Provide the (x, y) coordinate of the cell's center where the given text is located.  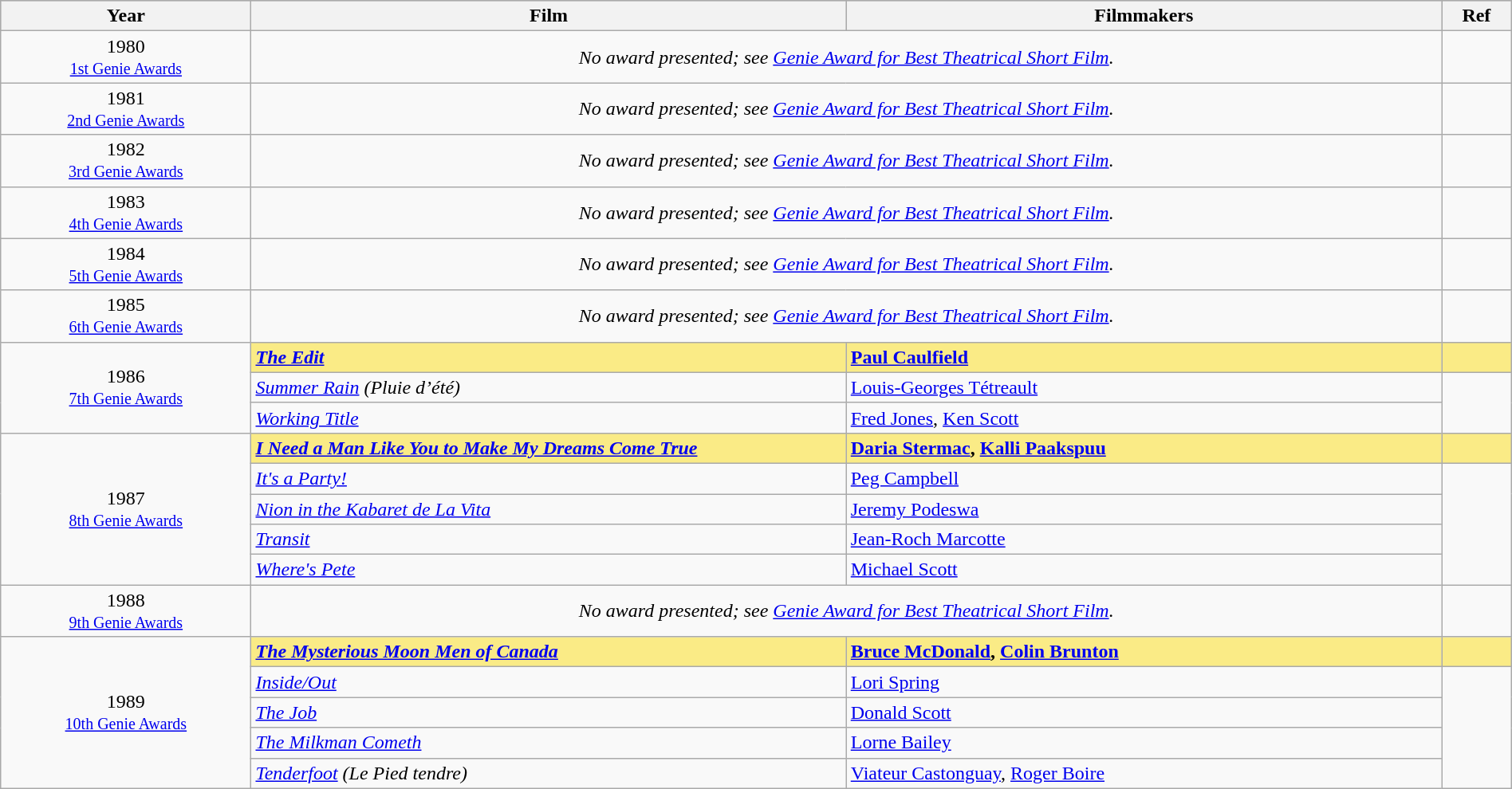
1984 5th Genie Awards (126, 265)
The Mysterious Moon Men of Canada (549, 652)
1986 7th Genie Awards (126, 387)
The Edit (549, 357)
Where's Pete (549, 570)
1982 3rd Genie Awards (126, 161)
Transit (549, 540)
1988 9th Genie Awards (126, 610)
Michael Scott (1144, 570)
Jeremy Podeswa (1144, 509)
Nion in the Kabaret de La Vita (549, 509)
Viateur Castonguay, Roger Boire (1144, 773)
Film (549, 16)
Bruce McDonald, Colin Brunton (1144, 652)
Louis-Georges Tétreault (1144, 387)
1987 8th Genie Awards (126, 508)
1985 6th Genie Awards (126, 316)
It's a Party! (549, 478)
Jean-Roch Marcotte (1144, 540)
Tenderfoot (Le Pied tendre) (549, 773)
1983 4th Genie Awards (126, 212)
The Milkman Cometh (549, 743)
Lorne Bailey (1144, 743)
I Need a Man Like You to Make My Dreams Come True (549, 448)
Paul Caulfield (1144, 357)
Peg Campbell (1144, 478)
1980 1st Genie Awards (126, 57)
Lori Spring (1144, 682)
Fred Jones, Ken Scott (1144, 418)
Inside/Out (549, 682)
Daria Stermac, Kalli Paakspuu (1144, 448)
Filmmakers (1144, 16)
The Job (549, 712)
Year (126, 16)
Ref (1477, 16)
Donald Scott (1144, 712)
1989 10th Genie Awards (126, 712)
1981 2nd Genie Awards (126, 108)
Working Title (549, 418)
Summer Rain (Pluie d’été) (549, 387)
